Return (X, Y) of the center of cell containing provided text 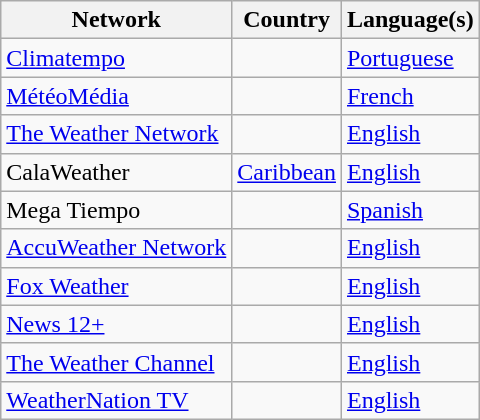
News 12+ (116, 324)
The Weather Channel (116, 362)
Climatempo (116, 58)
French (410, 96)
WeatherNation TV (116, 400)
Portuguese (410, 58)
The Weather Network (116, 134)
AccuWeather Network (116, 248)
Caribbean (287, 172)
Spanish (410, 210)
Country (287, 20)
Network (116, 20)
CalaWeather (116, 172)
Language(s) (410, 20)
MétéoMédia (116, 96)
Fox Weather (116, 286)
Mega Tiempo (116, 210)
